Detect which cell encompasses the target text, then output its (X, Y) center coordinate. 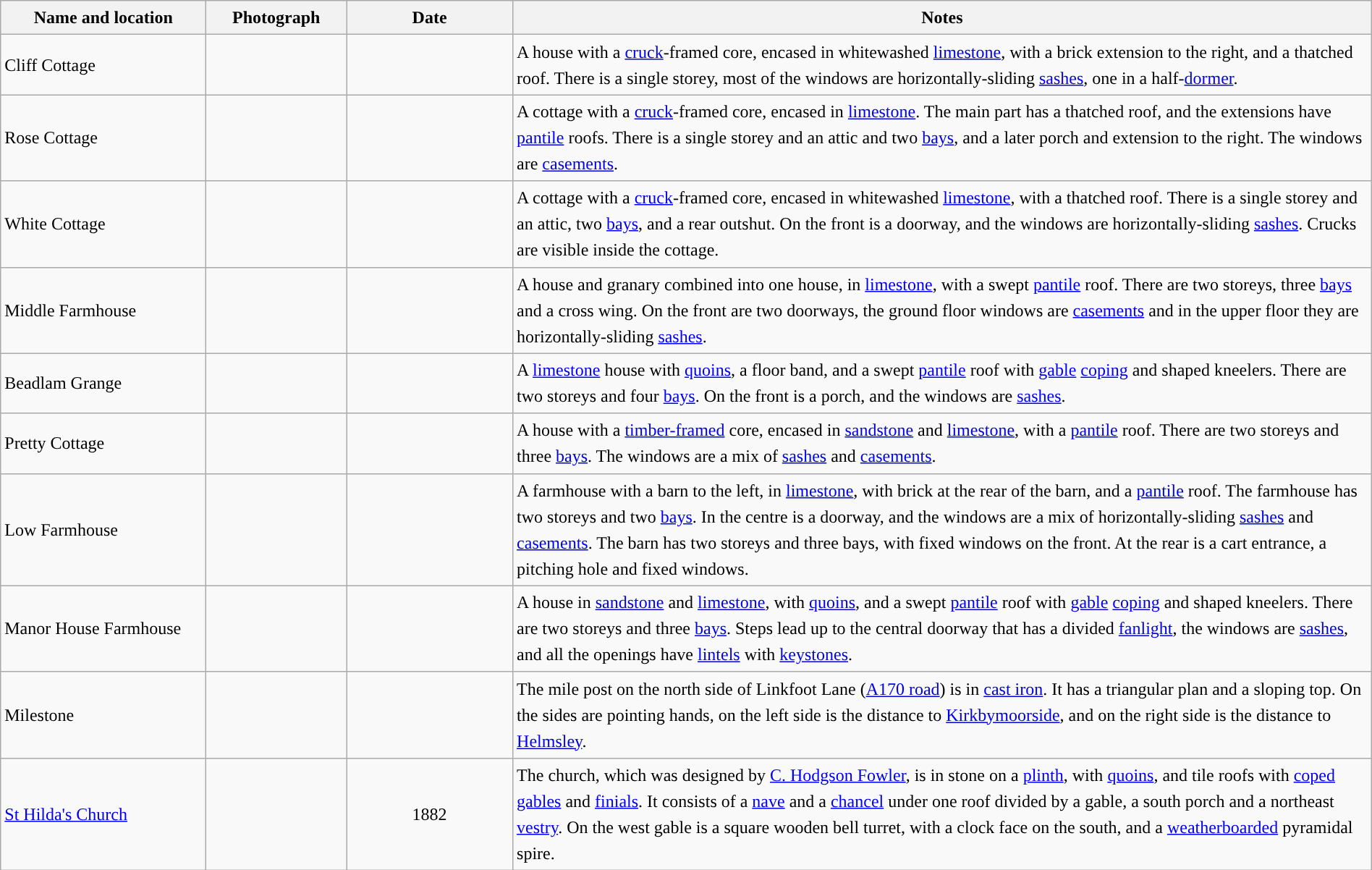
Rose Cottage (103, 138)
Notes (942, 17)
Pretty Cottage (103, 443)
Middle Farmhouse (103, 310)
Beadlam Grange (103, 384)
Date (430, 17)
1882 (430, 814)
Name and location (103, 17)
Milestone (103, 715)
St Hilda's Church (103, 814)
Cliff Cottage (103, 65)
White Cottage (103, 224)
Low Farmhouse (103, 530)
Manor House Farmhouse (103, 628)
Photograph (276, 17)
